Extract the [x, y] coordinate from the center of the cell holding the provided text.  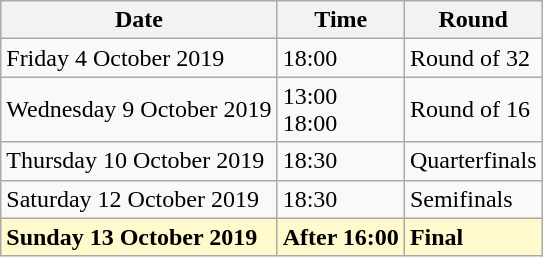
Friday 4 October 2019 [139, 58]
Date [139, 20]
After 16:00 [340, 237]
Saturday 12 October 2019 [139, 199]
Final [473, 237]
13:0018:00 [340, 110]
Thursday 10 October 2019 [139, 161]
Sunday 13 October 2019 [139, 237]
Round of 16 [473, 110]
Round of 32 [473, 58]
Round [473, 20]
Time [340, 20]
Semifinals [473, 199]
18:00 [340, 58]
Quarterfinals [473, 161]
Wednesday 9 October 2019 [139, 110]
